Output the [X, Y] coordinate of the center of the cell containing the given text.  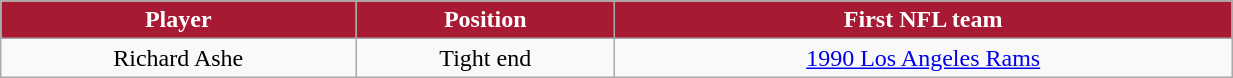
Richard Ashe [178, 58]
Tight end [486, 58]
Player [178, 20]
1990 Los Angeles Rams [924, 58]
First NFL team [924, 20]
Position [486, 20]
